From the cell containing the given text, extract its center point as [x, y] coordinate. 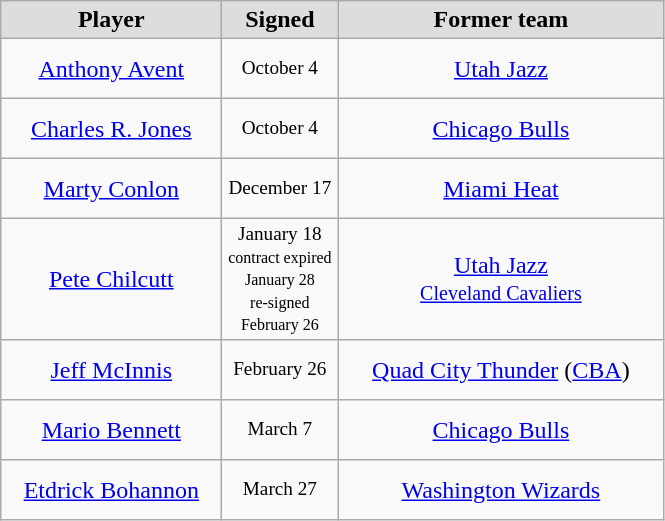
Etdrick Bohannon [112, 490]
Washington Wizards [501, 490]
March 7 [280, 430]
Anthony Avent [112, 69]
March 27 [280, 490]
Mario Bennett [112, 430]
December 17 [280, 189]
Jeff McInnis [112, 370]
Signed [280, 20]
Former team [501, 20]
January 18 contract expired January 28 re-signed February 26 [280, 280]
Quad City Thunder (CBA) [501, 370]
Pete Chilcutt [112, 280]
Charles R. Jones [112, 129]
Player [112, 20]
Miami Heat [501, 189]
Marty Conlon [112, 189]
Utah Jazz [501, 69]
February 26 [280, 370]
Utah Jazz Cleveland Cavaliers [501, 280]
